Provide the [X, Y] coordinate of the cell's center where the given text is located.  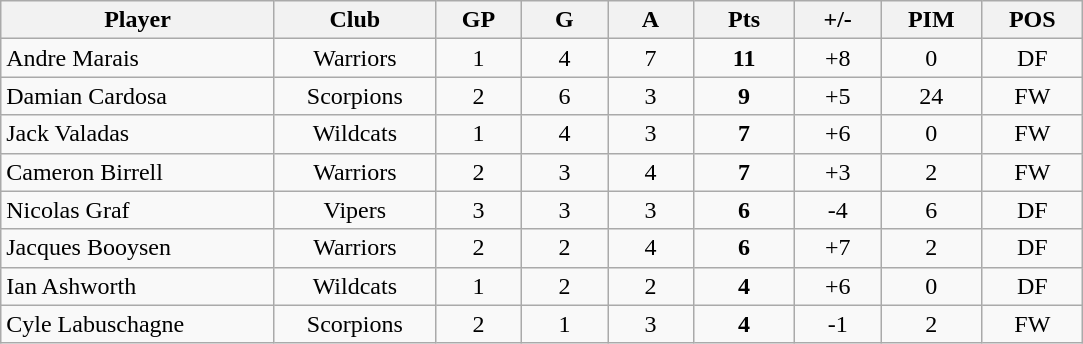
+5 [838, 96]
Player [138, 20]
Jacques Booysen [138, 248]
Club [354, 20]
POS [1032, 20]
Vipers [354, 210]
+/- [838, 20]
Andre Marais [138, 58]
+7 [838, 248]
+8 [838, 58]
Damian Cardosa [138, 96]
-4 [838, 210]
24 [932, 96]
Cyle Labuschagne [138, 324]
Pts [744, 20]
Cameron Birrell [138, 172]
GP [478, 20]
Nicolas Graf [138, 210]
9 [744, 96]
+3 [838, 172]
11 [744, 58]
Ian Ashworth [138, 286]
A [651, 20]
Jack Valadas [138, 134]
-1 [838, 324]
G [564, 20]
PIM [932, 20]
